From the cell containing the given text, extract its center point as [X, Y] coordinate. 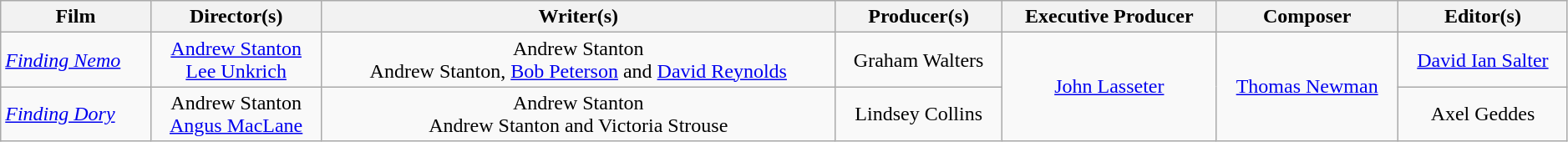
Director(s) [236, 17]
Andrew Stanton Andrew Stanton and Victoria Strouse [578, 114]
Composer [1307, 17]
Film [75, 17]
John Lasseter [1109, 87]
Executive Producer [1109, 17]
Lindsey Collins [919, 114]
Producer(s) [919, 17]
Thomas Newman [1307, 87]
Andrew Stanton Lee Unkrich [236, 60]
Andrew Stanton Angus MacLane [236, 114]
Axel Geddes [1484, 114]
Writer(s) [578, 17]
Finding Nemo [75, 60]
Editor(s) [1484, 17]
David Ian Salter [1484, 60]
Andrew Stanton Andrew Stanton, Bob Peterson and David Reynolds [578, 60]
Finding Dory [75, 114]
Graham Walters [919, 60]
